For the text-containing cell, return its midpoint in [X, Y] coordinate format. 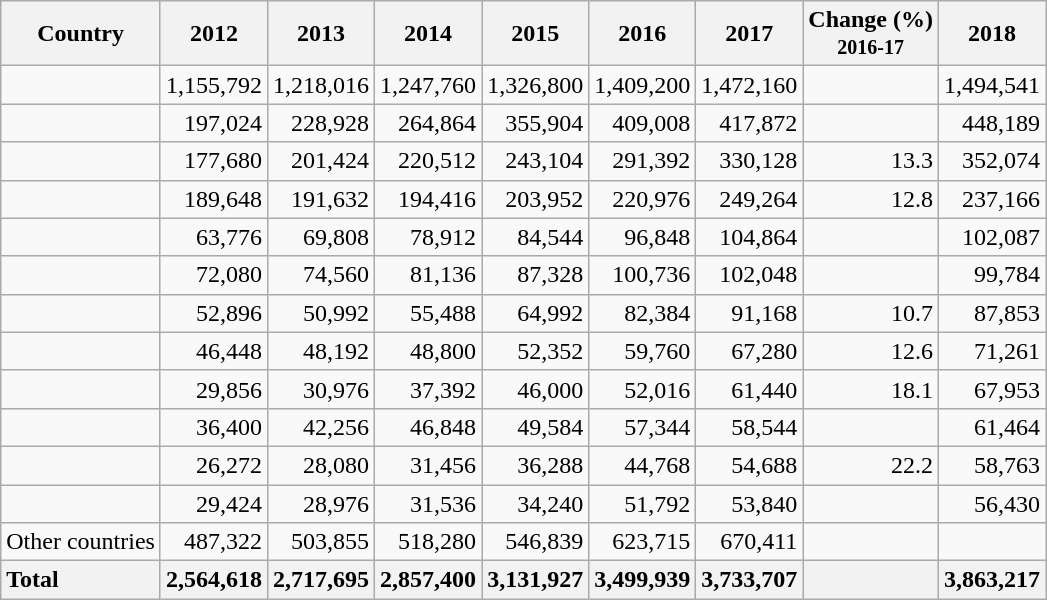
191,632 [320, 199]
58,763 [992, 465]
34,240 [536, 503]
102,048 [750, 275]
503,855 [320, 542]
56,430 [992, 503]
1,247,760 [428, 85]
228,928 [320, 123]
52,896 [214, 313]
409,008 [642, 123]
1,494,541 [992, 85]
203,952 [536, 199]
2015 [536, 34]
57,344 [642, 427]
12.6 [871, 351]
82,384 [642, 313]
63,776 [214, 237]
54,688 [750, 465]
330,128 [750, 161]
220,512 [428, 161]
29,856 [214, 389]
99,784 [992, 275]
58,544 [750, 427]
84,544 [536, 237]
2018 [992, 34]
487,322 [214, 542]
2017 [750, 34]
46,448 [214, 351]
355,904 [536, 123]
52,352 [536, 351]
1,472,160 [750, 85]
31,536 [428, 503]
36,400 [214, 427]
53,840 [750, 503]
91,168 [750, 313]
87,853 [992, 313]
59,760 [642, 351]
48,192 [320, 351]
52,016 [642, 389]
448,189 [992, 123]
49,584 [536, 427]
2,717,695 [320, 580]
Total [81, 580]
2016 [642, 34]
67,953 [992, 389]
623,715 [642, 542]
243,104 [536, 161]
46,848 [428, 427]
189,648 [214, 199]
2,857,400 [428, 580]
417,872 [750, 123]
264,864 [428, 123]
30,976 [320, 389]
71,261 [992, 351]
67,280 [750, 351]
78,912 [428, 237]
2,564,618 [214, 580]
64,992 [536, 313]
249,264 [750, 199]
104,864 [750, 237]
50,992 [320, 313]
61,440 [750, 389]
13.3 [871, 161]
22.2 [871, 465]
197,024 [214, 123]
37,392 [428, 389]
352,074 [992, 161]
96,848 [642, 237]
48,800 [428, 351]
2012 [214, 34]
36,288 [536, 465]
2013 [320, 34]
10.7 [871, 313]
102,087 [992, 237]
1,218,016 [320, 85]
518,280 [428, 542]
42,256 [320, 427]
3,863,217 [992, 580]
201,424 [320, 161]
12.8 [871, 199]
1,409,200 [642, 85]
74,560 [320, 275]
546,839 [536, 542]
3,499,939 [642, 580]
26,272 [214, 465]
28,080 [320, 465]
2014 [428, 34]
31,456 [428, 465]
Other countries [81, 542]
69,808 [320, 237]
55,488 [428, 313]
220,976 [642, 199]
1,155,792 [214, 85]
100,736 [642, 275]
72,080 [214, 275]
1,326,800 [536, 85]
194,416 [428, 199]
Change (%)2016-17 [871, 34]
81,136 [428, 275]
29,424 [214, 503]
177,680 [214, 161]
237,166 [992, 199]
18.1 [871, 389]
61,464 [992, 427]
46,000 [536, 389]
44,768 [642, 465]
87,328 [536, 275]
Country [81, 34]
3,131,927 [536, 580]
51,792 [642, 503]
3,733,707 [750, 580]
670,411 [750, 542]
291,392 [642, 161]
28,976 [320, 503]
